Return (x, y) of the center of cell containing provided text 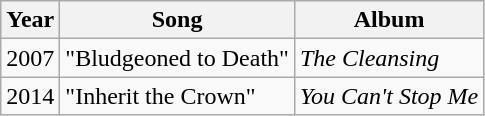
Year (30, 20)
You Can't Stop Me (388, 96)
Song (178, 20)
"Bludgeoned to Death" (178, 58)
"Inherit the Crown" (178, 96)
2007 (30, 58)
2014 (30, 96)
The Cleansing (388, 58)
Album (388, 20)
